Return the [X, Y] coordinate for the center point of the cell that contains the specified text.  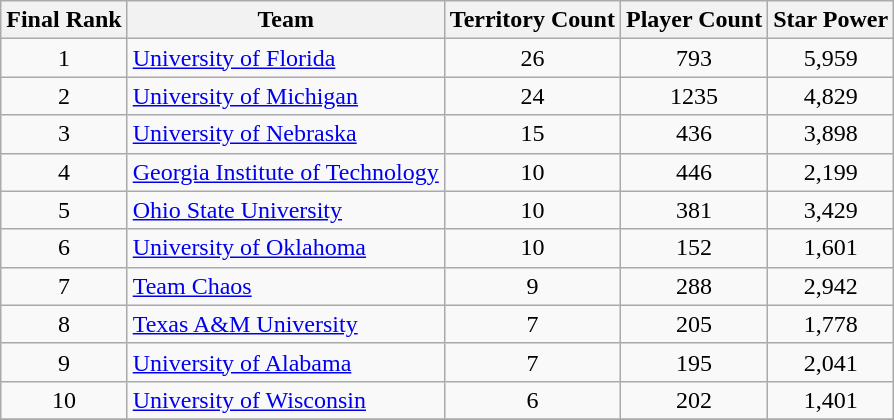
1 [64, 58]
2,041 [831, 362]
4 [64, 172]
1,401 [831, 400]
3,429 [831, 210]
Team Chaos [286, 286]
Team [286, 20]
2,942 [831, 286]
Ohio State University [286, 210]
3,898 [831, 134]
152 [694, 248]
1,778 [831, 324]
5 [64, 210]
University of Michigan [286, 96]
24 [532, 96]
2 [64, 96]
3 [64, 134]
15 [532, 134]
Final Rank [64, 20]
446 [694, 172]
University of Alabama [286, 362]
4,829 [831, 96]
University of Oklahoma [286, 248]
Player Count [694, 20]
Texas A&M University [286, 324]
5,959 [831, 58]
288 [694, 286]
Territory Count [532, 20]
University of Florida [286, 58]
436 [694, 134]
Georgia Institute of Technology [286, 172]
205 [694, 324]
University of Wisconsin [286, 400]
2,199 [831, 172]
26 [532, 58]
University of Nebraska [286, 134]
195 [694, 362]
793 [694, 58]
202 [694, 400]
8 [64, 324]
Star Power [831, 20]
1235 [694, 96]
1,601 [831, 248]
381 [694, 210]
